Determine the (x, y) coordinate at the center of the cell enclosing the given text.  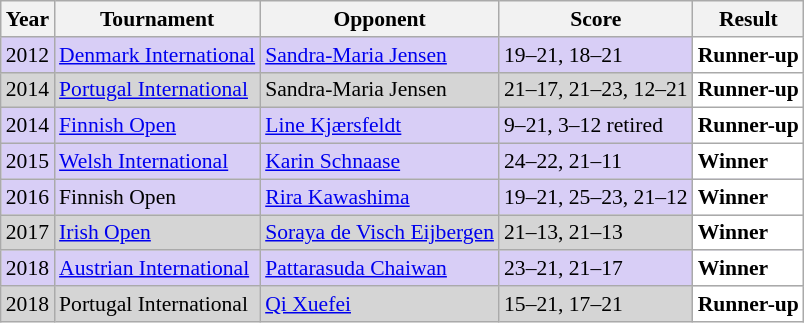
21–17, 21–23, 12–21 (596, 90)
Opponent (380, 19)
19–21, 18–21 (596, 55)
2015 (28, 162)
2017 (28, 233)
21–13, 21–13 (596, 233)
Line Kjærsfeldt (380, 126)
Result (748, 19)
2016 (28, 197)
Soraya de Visch Eijbergen (380, 233)
24–22, 21–11 (596, 162)
15–21, 17–21 (596, 304)
Tournament (157, 19)
Denmark International (157, 55)
23–21, 21–17 (596, 269)
Karin Schnaase (380, 162)
19–21, 25–23, 21–12 (596, 197)
Irish Open (157, 233)
Qi Xuefei (380, 304)
Welsh International (157, 162)
Rira Kawashima (380, 197)
Score (596, 19)
9–21, 3–12 retired (596, 126)
2012 (28, 55)
Year (28, 19)
Pattarasuda Chaiwan (380, 269)
Austrian International (157, 269)
